For the text-containing cell, return its midpoint in (x, y) coordinate format. 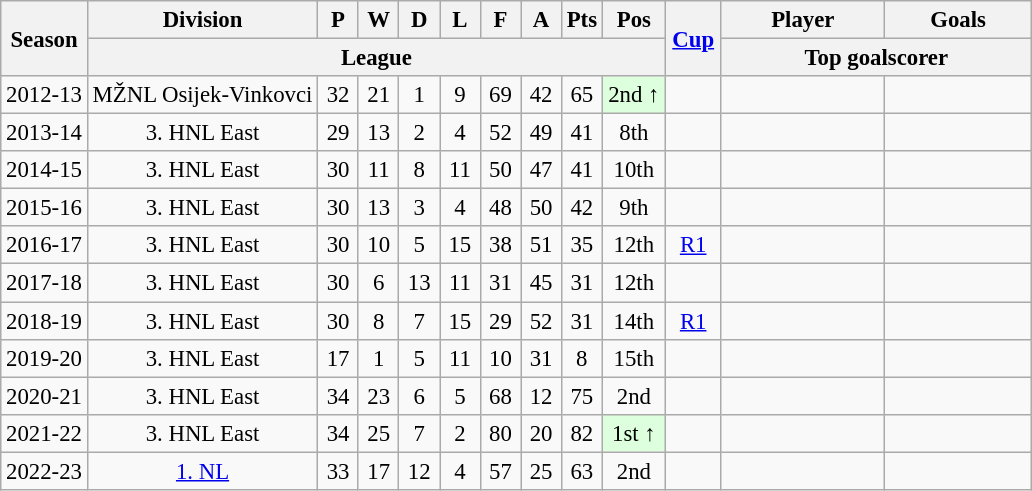
33 (338, 471)
38 (500, 245)
Goals (958, 20)
23 (378, 396)
Pts (582, 20)
2018-19 (44, 321)
1. NL (202, 471)
68 (500, 396)
D (420, 20)
2012-13 (44, 95)
P (338, 20)
69 (500, 95)
L (460, 20)
1st ↑ (634, 433)
49 (542, 133)
League (376, 58)
21 (378, 95)
2014-15 (44, 170)
F (500, 20)
2017-18 (44, 283)
14th (634, 321)
8th (634, 133)
Season (44, 38)
75 (582, 396)
A (542, 20)
Player (803, 20)
63 (582, 471)
32 (338, 95)
80 (500, 433)
2019-20 (44, 358)
82 (582, 433)
48 (500, 208)
2016-17 (44, 245)
35 (582, 245)
15th (634, 358)
Division (202, 20)
Top goalscorer (876, 58)
2022-23 (44, 471)
2021-22 (44, 433)
47 (542, 170)
10th (634, 170)
20 (542, 433)
W (378, 20)
2nd ↑ (634, 95)
9th (634, 208)
Cup (693, 38)
MŽNL Osijek-Vinkovci (202, 95)
3 (420, 208)
Pos (634, 20)
57 (500, 471)
51 (542, 245)
2020-21 (44, 396)
9 (460, 95)
2015-16 (44, 208)
45 (542, 283)
2013-14 (44, 133)
65 (582, 95)
